Search for the cell housing the specified text and yield its [x, y] center coordinate. 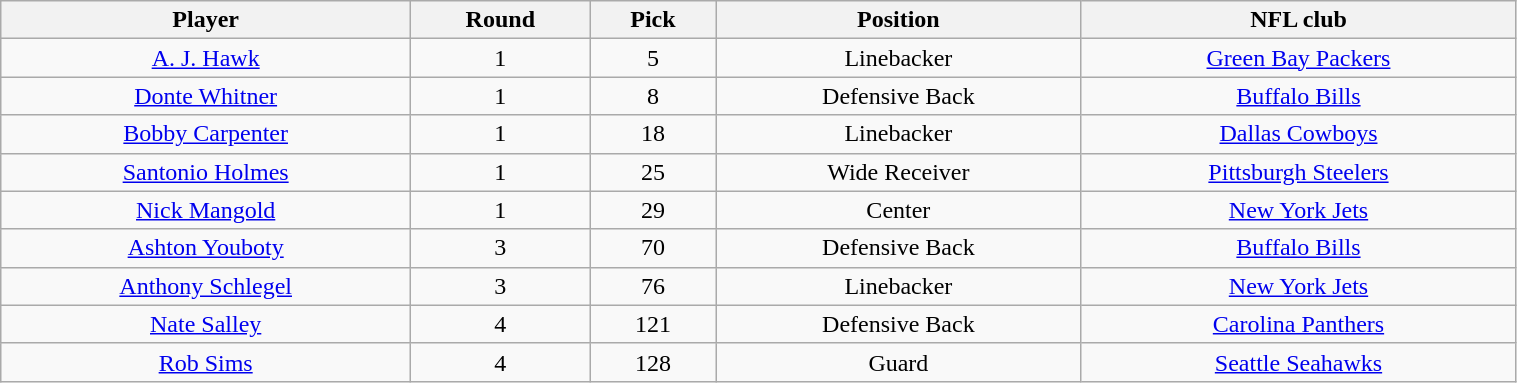
8 [653, 96]
70 [653, 248]
Anthony Schlegel [206, 286]
Player [206, 20]
Donte Whitner [206, 96]
NFL club [1298, 20]
5 [653, 58]
Dallas Cowboys [1298, 134]
128 [653, 362]
Round [500, 20]
76 [653, 286]
29 [653, 210]
18 [653, 134]
25 [653, 172]
Nick Mangold [206, 210]
Carolina Panthers [1298, 324]
Seattle Seahawks [1298, 362]
A. J. Hawk [206, 58]
Wide Receiver [898, 172]
Guard [898, 362]
Green Bay Packers [1298, 58]
Nate Salley [206, 324]
Ashton Youboty [206, 248]
Pittsburgh Steelers [1298, 172]
Santonio Holmes [206, 172]
121 [653, 324]
Center [898, 210]
Rob Sims [206, 362]
Position [898, 20]
Pick [653, 20]
Bobby Carpenter [206, 134]
